Determine the (X, Y) coordinate at the center of the cell enclosing the given text.  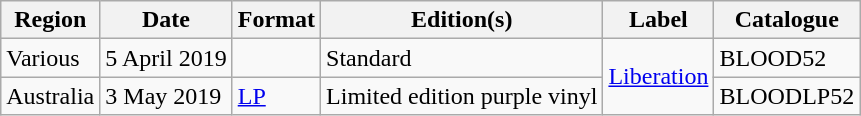
Label (658, 20)
LP (276, 96)
5 April 2019 (166, 58)
Region (50, 20)
Liberation (658, 77)
Standard (462, 58)
Limited edition purple vinyl (462, 96)
3 May 2019 (166, 96)
BLOODLP52 (787, 96)
BLOOD52 (787, 58)
Edition(s) (462, 20)
Various (50, 58)
Date (166, 20)
Format (276, 20)
Catalogue (787, 20)
Australia (50, 96)
